Search for the cell housing the specified text and yield its (x, y) center coordinate. 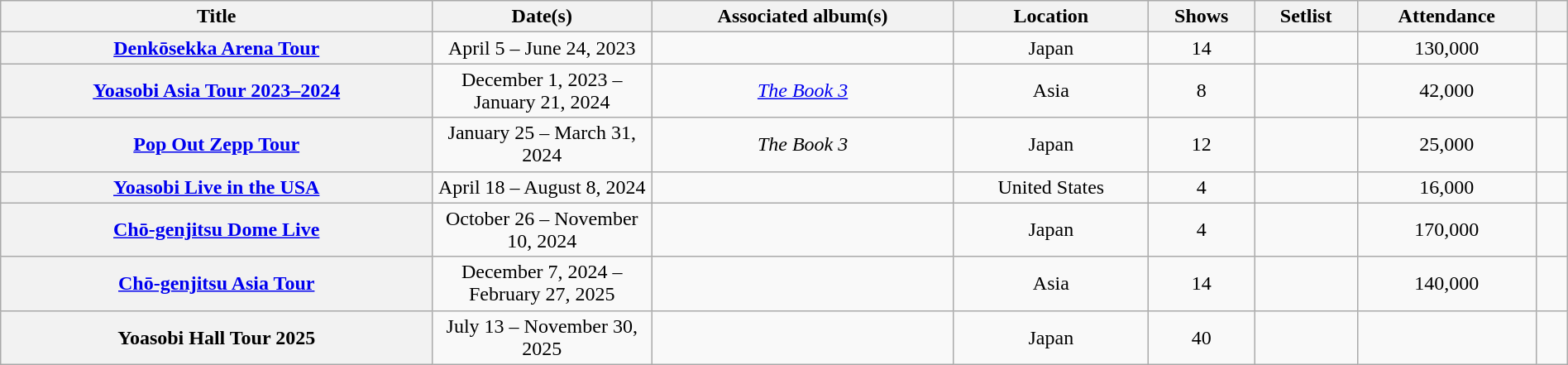
Location (1050, 17)
Date(s) (543, 17)
April 18 – August 8, 2024 (543, 187)
December 1, 2023 – January 21, 2024 (543, 91)
Chō-genjitsu Dome Live (217, 230)
United States (1050, 187)
Title (217, 17)
Setlist (1306, 17)
Attendance (1446, 17)
Chō-genjitsu Asia Tour (217, 283)
25,000 (1446, 144)
Yoasobi Live in the USA (217, 187)
8 (1201, 91)
40 (1201, 338)
Denkōsekka Arena Tour (217, 48)
January 25 – March 31, 2024 (543, 144)
December 7, 2024 – February 27, 2025 (543, 283)
Yoasobi Hall Tour 2025 (217, 338)
170,000 (1446, 230)
140,000 (1446, 283)
Associated album(s) (802, 17)
Pop Out Zepp Tour (217, 144)
April 5 – June 24, 2023 (543, 48)
Shows (1201, 17)
October 26 – November 10, 2024 (543, 230)
42,000 (1446, 91)
July 13 – November 30, 2025 (543, 338)
130,000 (1446, 48)
12 (1201, 144)
Yoasobi Asia Tour 2023–2024 (217, 91)
16,000 (1446, 187)
